Search for the cell housing the specified text and yield its (x, y) center coordinate. 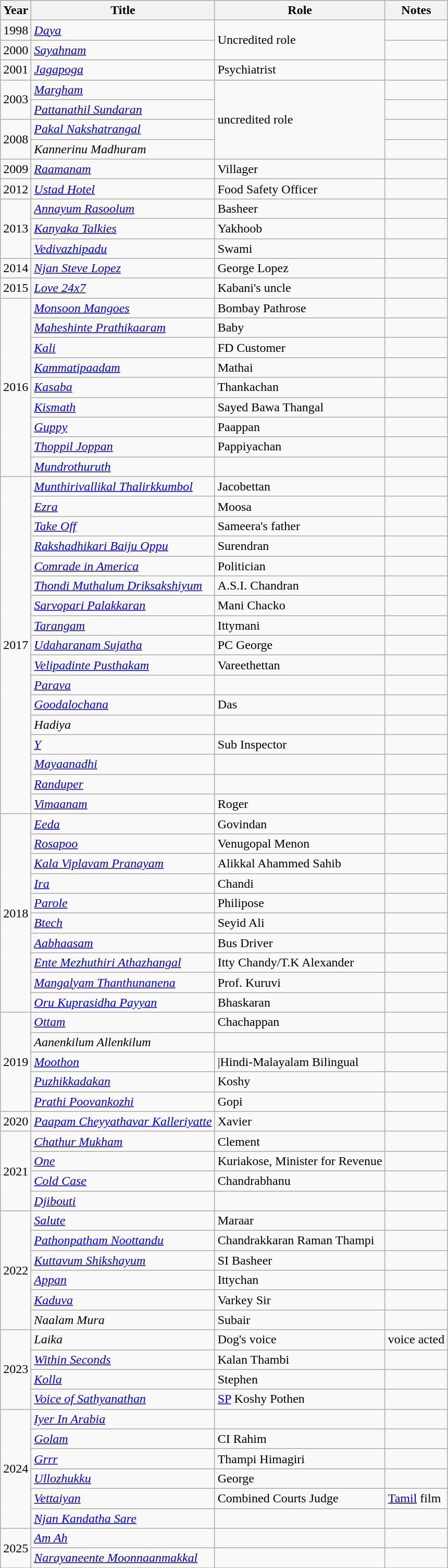
Annayum Rasoolum (123, 209)
Paapam Cheyyathavar Kalleriyatte (123, 1121)
Kali (123, 348)
Vimaanam (123, 804)
Djibouti (123, 1200)
Njan Kandatha Sare (123, 1518)
Thankachan (300, 387)
Hadiya (123, 725)
Take Off (123, 526)
Kala Viplavam Pranayam (123, 863)
Pattanathil Sundaran (123, 109)
Govindan (300, 824)
Golam (123, 1439)
Rakshadhikari Baiju Oppu (123, 546)
Love 24x7 (123, 288)
Mangalyam Thanthunanena (123, 983)
Sayed Bawa Thangal (300, 407)
Thoppil Joppan (123, 447)
Munthirivallikal Thalirkkumbol (123, 486)
A.S.I. Chandran (300, 586)
Mundrothuruth (123, 467)
Laika (123, 1340)
Sayahnam (123, 50)
Das (300, 705)
2000 (16, 50)
Vedivazhipadu (123, 249)
Mathai (300, 367)
Ottam (123, 1022)
Chandrabhanu (300, 1181)
2020 (16, 1121)
Basheer (300, 209)
Eeda (123, 824)
Kalan Thambi (300, 1359)
PC George (300, 645)
Chandi (300, 884)
Puzhikkadakan (123, 1082)
Maheshinte Prathikaaram (123, 328)
Kannerinu Madhuram (123, 149)
voice acted (416, 1340)
2009 (16, 169)
Jagapoga (123, 70)
uncredited role (300, 119)
2021 (16, 1171)
Maraar (300, 1221)
Year (16, 10)
Prof. Kuruvi (300, 983)
Villager (300, 169)
Gopi (300, 1101)
Moosa (300, 506)
George (300, 1478)
Kasaba (123, 387)
2001 (16, 70)
Goodalochana (123, 705)
Vettaiyan (123, 1498)
Vareethettan (300, 665)
Roger (300, 804)
2016 (16, 388)
Venugopal Menon (300, 843)
One (123, 1161)
Bhaskaran (300, 1002)
Prathi Poovankozhi (123, 1101)
|Hindi-Malayalam Bilingual (300, 1062)
Kabani's uncle (300, 288)
Seyid Ali (300, 923)
Daya (123, 30)
Notes (416, 10)
Politician (300, 566)
Guppy (123, 427)
Alikkal Ahammed Sahib (300, 863)
CI Rahim (300, 1439)
Velipadinte Pusthakam (123, 665)
Thampi Himagiri (300, 1459)
Oru Kuprasidha Payyan (123, 1002)
Ittymani (300, 626)
Pathonpatham Noottandu (123, 1241)
2018 (16, 913)
Aabhaasam (123, 943)
Aanenkilum Allenkilum (123, 1042)
Btech (123, 923)
Ezra (123, 506)
Mayaanadhi (123, 764)
Comrade in America (123, 566)
Philipose (300, 903)
Y (123, 744)
Randuper (123, 784)
Parava (123, 685)
2022 (16, 1270)
Kolla (123, 1379)
Kammatipaadam (123, 367)
Food Safety Officer (300, 189)
Subair (300, 1320)
Moothon (123, 1062)
Appan (123, 1280)
Paappan (300, 427)
Salute (123, 1221)
George Lopez (300, 268)
Combined Courts Judge (300, 1498)
Ullozhukku (123, 1478)
Cold Case (123, 1181)
2013 (16, 228)
Within Seconds (123, 1359)
Njan Steve Lopez (123, 268)
Chandrakkaran Raman Thampi (300, 1241)
Kaduva (123, 1300)
1998 (16, 30)
Uncredited role (300, 40)
Yakhoob (300, 228)
Monsoon Mangoes (123, 308)
Title (123, 10)
Koshy (300, 1082)
Pakal Nakshatrangal (123, 129)
Margham (123, 90)
Ittychan (300, 1280)
Rosapoo (123, 843)
Kismath (123, 407)
Chathur Mukham (123, 1141)
Sub Inspector (300, 744)
Tarangam (123, 626)
2019 (16, 1062)
Psychiatrist (300, 70)
Narayaneente Moonnaanmakkal (123, 1558)
Bus Driver (300, 943)
2014 (16, 268)
SP Koshy Pothen (300, 1399)
Tamil film (416, 1498)
Grrr (123, 1459)
Pappiyachan (300, 447)
Surendran (300, 546)
Ente Mezhuthiri Athazhangal (123, 963)
Raamanam (123, 169)
2024 (16, 1468)
SI Basheer (300, 1260)
Kuriakose, Minister for Revenue (300, 1161)
Kuttavum Shikshayum (123, 1260)
Udaharanam Sujatha (123, 645)
Sarvopari Palakkaran (123, 606)
Thondi Muthalum Driksakshiyum (123, 586)
Mani Chacko (300, 606)
2025 (16, 1548)
Itty Chandy/T.K Alexander (300, 963)
Am Ah (123, 1538)
2017 (16, 645)
Iyer In Arabia (123, 1419)
Voice of Sathyanathan (123, 1399)
Naalam Mura (123, 1320)
Sameera's father (300, 526)
Role (300, 10)
FD Customer (300, 348)
2003 (16, 100)
Ustad Hotel (123, 189)
Stephen (300, 1379)
Chachappan (300, 1022)
Parole (123, 903)
Xavier (300, 1121)
Baby (300, 328)
Clement (300, 1141)
Swami (300, 249)
Kanyaka Talkies (123, 228)
2023 (16, 1369)
2008 (16, 139)
Bombay Pathrose (300, 308)
2012 (16, 189)
Varkey Sir (300, 1300)
Jacobettan (300, 486)
2015 (16, 288)
Ira (123, 884)
Dog's voice (300, 1340)
